Capture the cell that displays the provided text and extract its (x, y) central coordinate. 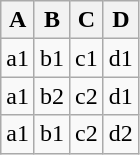
A (18, 20)
b2 (52, 96)
D (120, 20)
C (87, 20)
B (52, 20)
c1 (87, 58)
d2 (120, 134)
